Return the [X, Y] coordinate for the center point of the cell that contains the specified text.  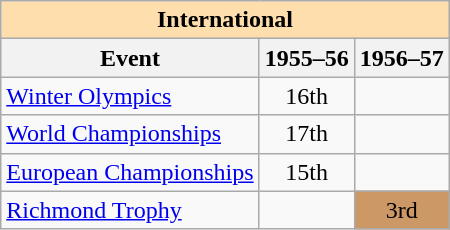
1955–56 [306, 58]
3rd [402, 210]
International [225, 20]
Richmond Trophy [130, 210]
Event [130, 58]
1956–57 [402, 58]
15th [306, 172]
World Championships [130, 134]
Winter Olympics [130, 96]
16th [306, 96]
European Championships [130, 172]
17th [306, 134]
